Pinpoint the cell where the given text exists, returning its (X, Y) midpoint coordinate. 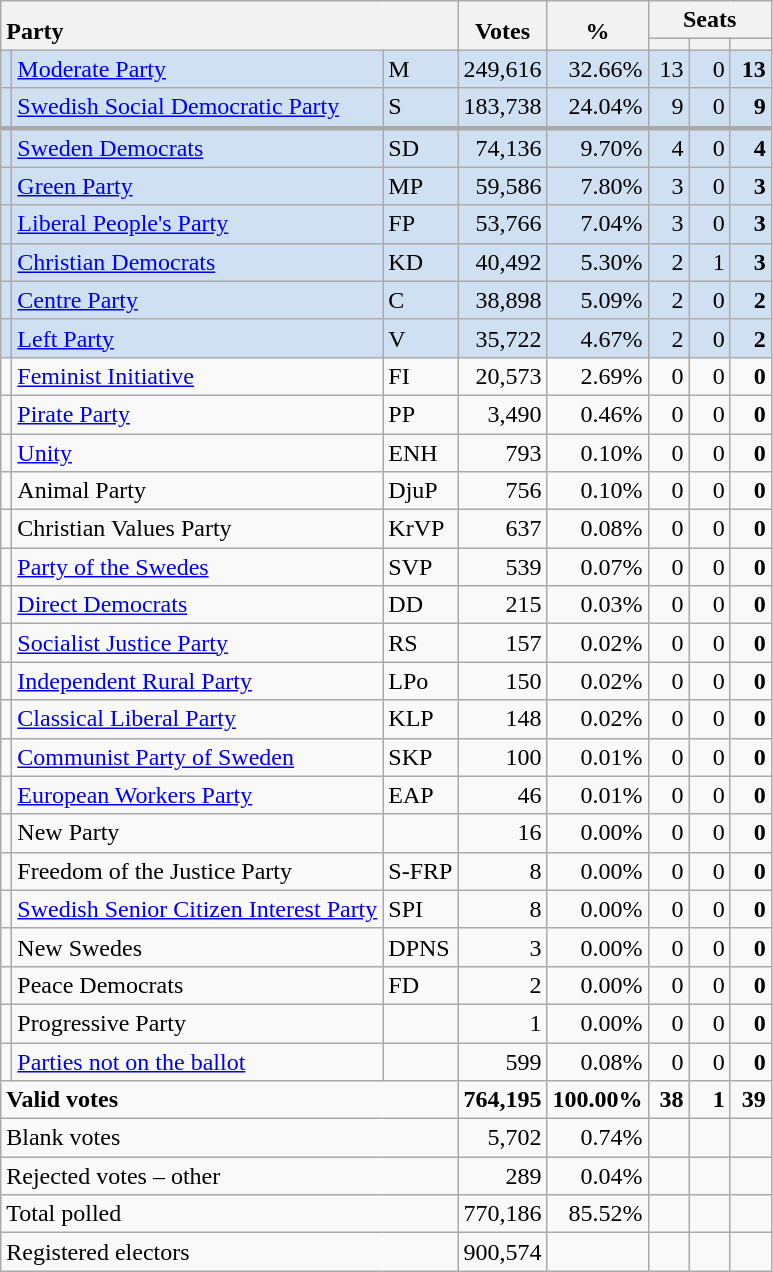
100 (502, 757)
Moderate Party (198, 69)
SKP (420, 757)
Pirate Party (198, 414)
35,722 (502, 338)
Independent Rural Party (198, 681)
Christian Values Party (198, 529)
100.00% (598, 1100)
764,195 (502, 1100)
16 (502, 833)
ENH (420, 453)
599 (502, 1061)
LPo (420, 681)
183,738 (502, 108)
Seats (710, 20)
EAP (420, 795)
C (420, 300)
Left Party (198, 338)
KLP (420, 719)
RS (420, 643)
FI (420, 376)
% (598, 26)
59,586 (502, 186)
0.03% (598, 605)
S (420, 108)
38,898 (502, 300)
FP (420, 224)
5.09% (598, 300)
SD (420, 148)
New Party (198, 833)
KD (420, 262)
Blank votes (230, 1138)
Unity (198, 453)
M (420, 69)
Peace Democrats (198, 985)
793 (502, 453)
DD (420, 605)
Valid votes (230, 1100)
Party (230, 26)
39 (750, 1100)
Rejected votes – other (230, 1176)
5,702 (502, 1138)
Green Party (198, 186)
New Swedes (198, 947)
756 (502, 491)
Freedom of the Justice Party (198, 871)
Animal Party (198, 491)
637 (502, 529)
289 (502, 1176)
0.07% (598, 567)
Swedish Social Democratic Party (198, 108)
2.69% (598, 376)
Total polled (230, 1214)
215 (502, 605)
Parties not on the ballot (198, 1061)
Swedish Senior Citizen Interest Party (198, 909)
PP (420, 414)
Liberal People's Party (198, 224)
40,492 (502, 262)
Registered electors (230, 1252)
7.04% (598, 224)
KrVP (420, 529)
770,186 (502, 1214)
249,616 (502, 69)
Votes (502, 26)
Progressive Party (198, 1023)
38 (668, 1100)
DPNS (420, 947)
148 (502, 719)
Party of the Swedes (198, 567)
20,573 (502, 376)
Communist Party of Sweden (198, 757)
150 (502, 681)
Socialist Justice Party (198, 643)
Feminist Initiative (198, 376)
SVP (420, 567)
5.30% (598, 262)
4.67% (598, 338)
Classical Liberal Party (198, 719)
32.66% (598, 69)
Centre Party (198, 300)
24.04% (598, 108)
Direct Democrats (198, 605)
9.70% (598, 148)
S-FRP (420, 871)
46 (502, 795)
74,136 (502, 148)
0.04% (598, 1176)
Sweden Democrats (198, 148)
85.52% (598, 1214)
7.80% (598, 186)
FD (420, 985)
V (420, 338)
900,574 (502, 1252)
539 (502, 567)
European Workers Party (198, 795)
53,766 (502, 224)
3,490 (502, 414)
MP (420, 186)
DjuP (420, 491)
0.46% (598, 414)
Christian Democrats (198, 262)
SPI (420, 909)
157 (502, 643)
0.74% (598, 1138)
